Detect which cell encompasses the target text, then output its [x, y] center coordinate. 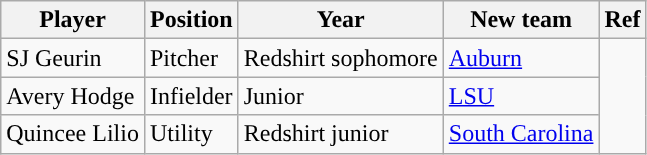
SJ Geurin [73, 58]
Junior [340, 96]
Position [191, 20]
Player [73, 20]
LSU [521, 96]
Avery Hodge [73, 96]
Pitcher [191, 58]
New team [521, 20]
Utility [191, 134]
South Carolina [521, 134]
Auburn [521, 58]
Redshirt junior [340, 134]
Quincee Lilio [73, 134]
Infielder [191, 96]
Redshirt sophomore [340, 58]
Year [340, 20]
Ref [622, 20]
